Identify which cell holds the provided text, then report its [X, Y] central coordinate. 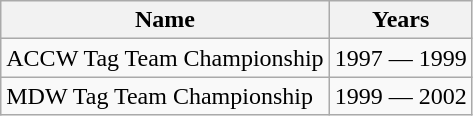
ACCW Tag Team Championship [165, 58]
MDW Tag Team Championship [165, 96]
Years [400, 20]
1999 — 2002 [400, 96]
Name [165, 20]
1997 — 1999 [400, 58]
